Capture the cell that displays the provided text and extract its [x, y] central coordinate. 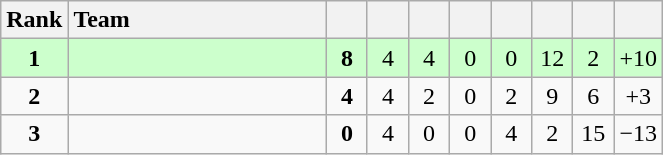
8 [346, 58]
Team [198, 20]
+3 [638, 96]
3 [34, 134]
6 [594, 96]
9 [552, 96]
Rank [34, 20]
−13 [638, 134]
1 [34, 58]
+10 [638, 58]
12 [552, 58]
15 [594, 134]
